Extract the [X, Y] coordinate from the center of the cell holding the provided text.  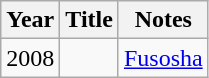
Title [90, 20]
2008 [30, 58]
Notes [163, 20]
Fusosha [163, 58]
Year [30, 20]
